Search for the cell housing the specified text and yield its [X, Y] center coordinate. 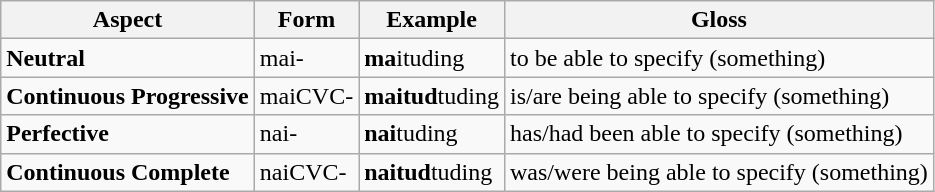
Aspect [128, 20]
naitudtuding [432, 172]
Continuous Progressive [128, 96]
Continuous Complete [128, 172]
maituding [432, 58]
maitudtuding [432, 96]
naiCVC- [306, 172]
nai- [306, 134]
mai- [306, 58]
maiCVC- [306, 96]
was/were being able to specify (something) [718, 172]
Gloss [718, 20]
naituding [432, 134]
is/are being able to specify (something) [718, 96]
to be able to specify (something) [718, 58]
Perfective [128, 134]
has/had been able to specify (something) [718, 134]
Example [432, 20]
Form [306, 20]
Neutral [128, 58]
